Return [X, Y] of the center of cell containing provided text 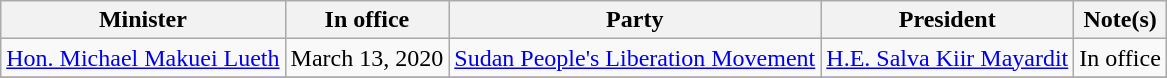
Hon. Michael Makuei Lueth [143, 58]
Party [635, 20]
Minister [143, 20]
Sudan People's Liberation Movement [635, 58]
March 13, 2020 [367, 58]
President [948, 20]
Note(s) [1120, 20]
H.E. Salva Kiir Mayardit [948, 58]
